Find where the given text appears and provide that cell's center as [x, y] coordinate. 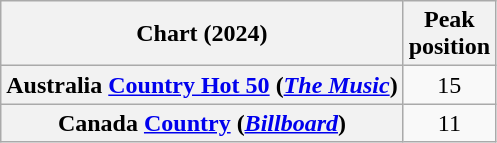
Canada Country (Billboard) [202, 123]
Australia Country Hot 50 (The Music) [202, 85]
Peakposition [449, 34]
15 [449, 85]
Chart (2024) [202, 34]
11 [449, 123]
